Return the (X, Y) coordinate for the center point of the cell that contains the specified text.  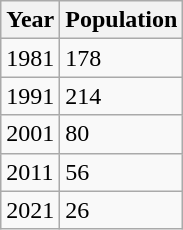
26 (122, 210)
1981 (30, 58)
2001 (30, 134)
2021 (30, 210)
80 (122, 134)
2011 (30, 172)
214 (122, 96)
1991 (30, 96)
Year (30, 20)
56 (122, 172)
Population (122, 20)
178 (122, 58)
